Capture the cell that displays the provided text and extract its (x, y) central coordinate. 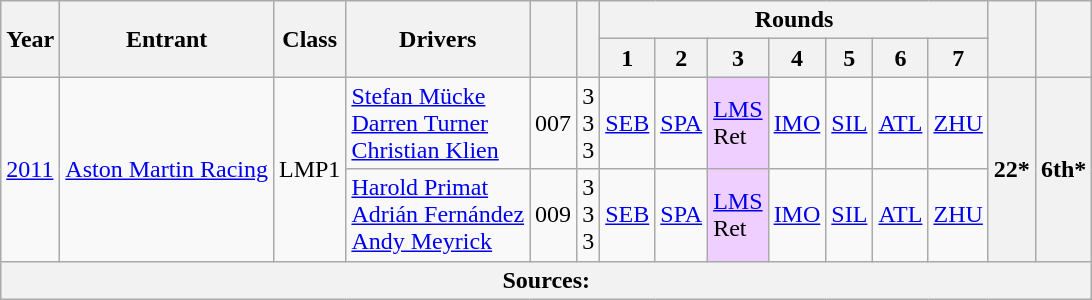
Drivers (438, 39)
7 (958, 58)
2011 (30, 169)
2 (682, 58)
22* (1012, 169)
3 (738, 58)
Entrant (167, 39)
Year (30, 39)
5 (850, 58)
4 (797, 58)
Class (309, 39)
Sources: (546, 280)
009 (554, 215)
6 (900, 58)
Harold Primat Adrián Fernández Andy Meyrick (438, 215)
Aston Martin Racing (167, 169)
LMP1 (309, 169)
Rounds (794, 20)
Stefan Mücke Darren Turner Christian Klien (438, 123)
007 (554, 123)
6th* (1063, 169)
1 (628, 58)
